Locate the cell with the specified text and output its (X, Y) center coordinate. 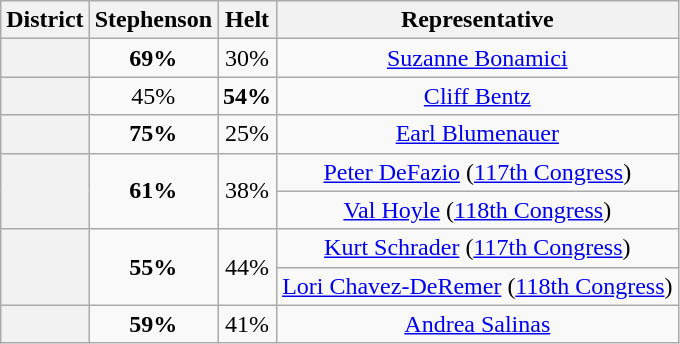
25% (248, 134)
Suzanne Bonamici (478, 58)
69% (153, 58)
Representative (478, 20)
Peter DeFazio (117th Congress) (478, 172)
Kurt Schrader (117th Congress) (478, 248)
54% (248, 96)
55% (153, 267)
59% (153, 324)
District (45, 20)
61% (153, 191)
45% (153, 96)
30% (248, 58)
Helt (248, 20)
Lori Chavez-DeRemer (118th Congress) (478, 286)
41% (248, 324)
Stephenson (153, 20)
75% (153, 134)
Cliff Bentz (478, 96)
Earl Blumenauer (478, 134)
38% (248, 191)
Val Hoyle (118th Congress) (478, 210)
Andrea Salinas (478, 324)
44% (248, 267)
